Detect which cell encompasses the target text, then output its [X, Y] center coordinate. 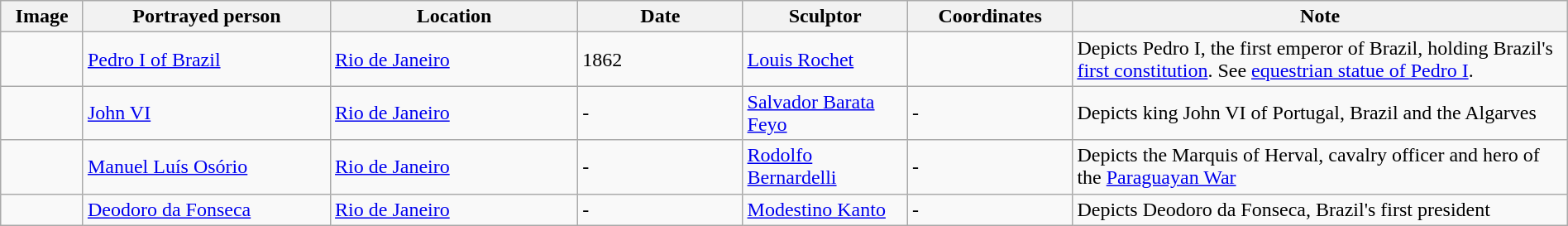
Depicts the Marquis of Herval, cavalry officer and hero of the Paraguayan War [1320, 167]
Image [42, 17]
Sculptor [825, 17]
Coordinates [989, 17]
Depicts Deodoro da Fonseca, Brazil's first president [1320, 209]
Deodoro da Fonseca [207, 209]
Date [660, 17]
John VI [207, 113]
Modestino Kanto [825, 209]
Note [1320, 17]
Pedro I of Brazil [207, 60]
Manuel Luís Osório [207, 167]
Rodolfo Bernardelli [825, 167]
Location [455, 17]
Louis Rochet [825, 60]
Portrayed person [207, 17]
Depicts Pedro I, the first emperor of Brazil, holding Brazil's first constitution. See equestrian statue of Pedro I. [1320, 60]
1862 [660, 60]
Depicts king John VI of Portugal, Brazil and the Algarves [1320, 113]
Salvador Barata Feyo [825, 113]
